Output the (x, y) coordinate of the center of the cell containing the given text.  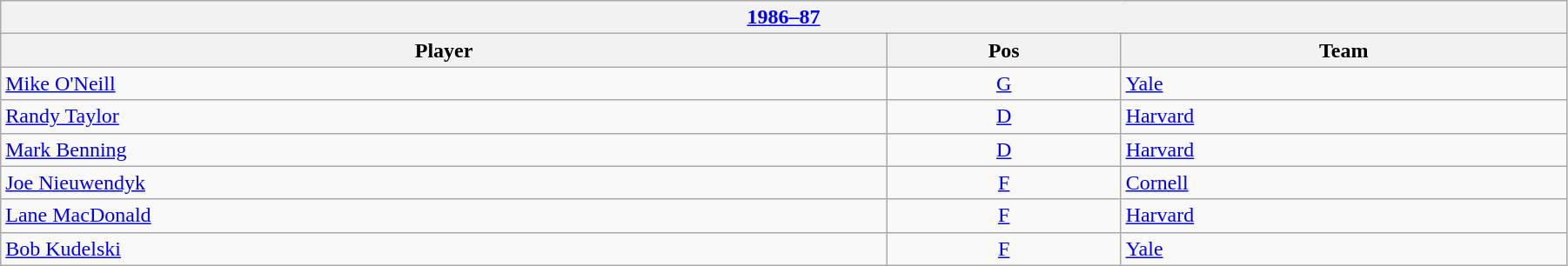
Mark Benning (444, 150)
Mike O'Neill (444, 83)
Lane MacDonald (444, 216)
Team (1344, 50)
Bob Kudelski (444, 249)
Joe Nieuwendyk (444, 183)
Cornell (1344, 183)
1986–87 (784, 17)
Randy Taylor (444, 116)
Player (444, 50)
Pos (1004, 50)
G (1004, 83)
